Provide the (X, Y) coordinate of the cell's center where the given text is located.  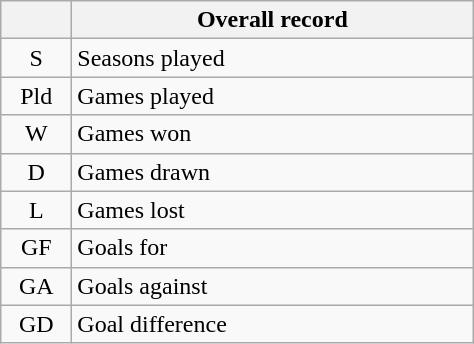
S (36, 58)
W (36, 134)
Games drawn (272, 172)
Games won (272, 134)
D (36, 172)
Goal difference (272, 324)
L (36, 210)
Pld (36, 96)
GA (36, 286)
Overall record (272, 20)
Goals for (272, 248)
GD (36, 324)
Goals against (272, 286)
Games lost (272, 210)
Seasons played (272, 58)
Games played (272, 96)
GF (36, 248)
